Detect which cell encompasses the target text, then output its [X, Y] center coordinate. 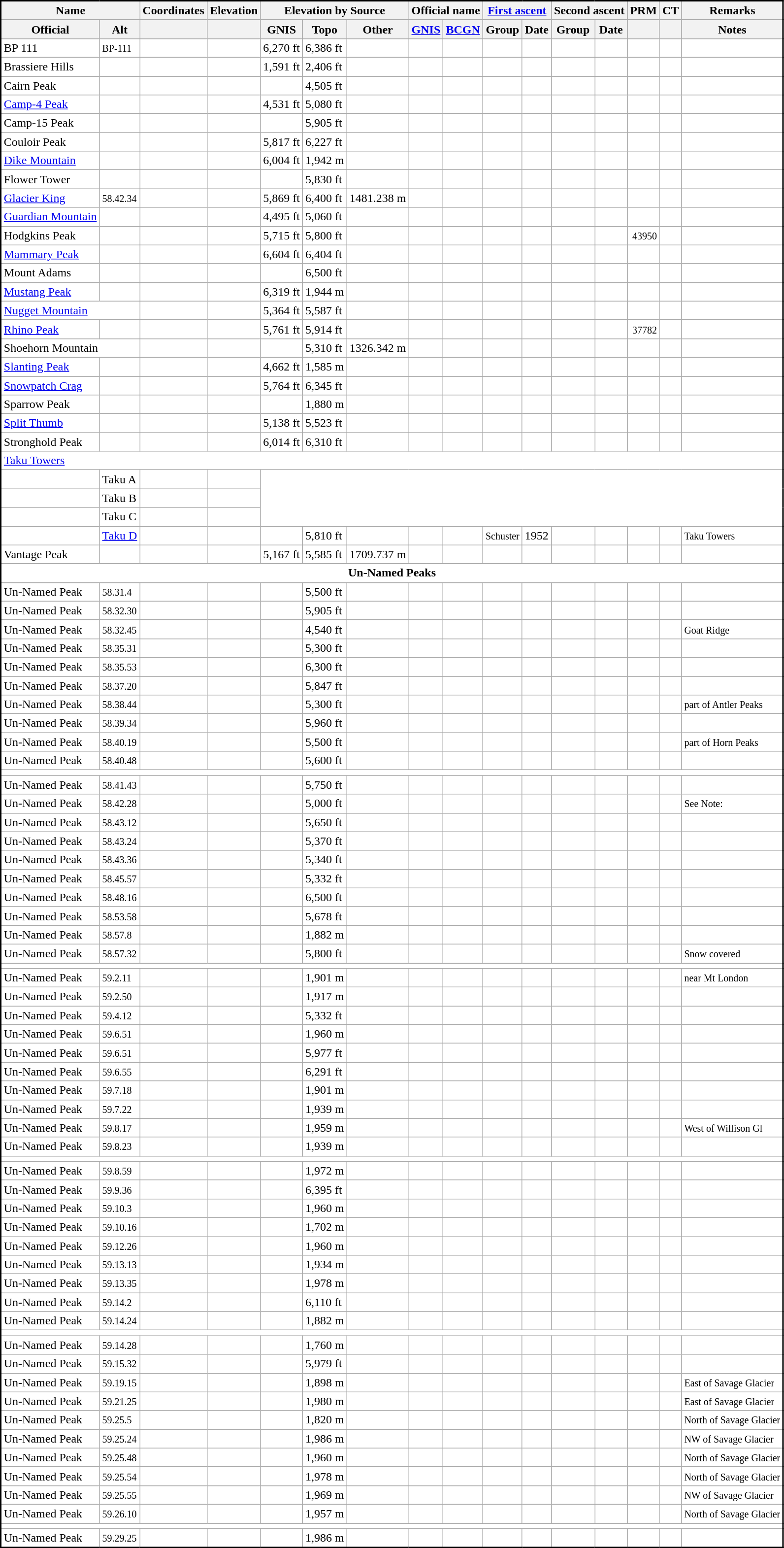
5,810 ft [325, 536]
Rhino Peak [50, 329]
59.8.23 [120, 1146]
4,531 ft [282, 104]
1,585 m [325, 367]
BP-111 [120, 48]
58.41.43 [120, 785]
Coordinates [173, 11]
Topo [325, 29]
4,540 ft [325, 629]
5,979 ft [325, 1364]
Guardian Mountain [50, 217]
Brassiere Hills [50, 67]
58.40.19 [120, 742]
58.42.34 [120, 198]
6,014 ft [282, 442]
Mustang Peak [50, 292]
59.9.36 [120, 1189]
58.57.8 [120, 935]
part of Antler Peaks [733, 705]
58.35.31 [120, 648]
Shoehorn Mountain [70, 348]
PRM [644, 11]
1,972 m [325, 1171]
Couloir Peak [50, 142]
58.57.32 [120, 953]
Taku D [120, 536]
59.29.25 [120, 1538]
1,917 m [325, 997]
6,404 ft [325, 254]
5,310 ft [325, 348]
1,820 m [325, 1420]
58.48.16 [120, 897]
59.13.35 [120, 1283]
Goat Ridge [733, 629]
1326.342 m [378, 348]
Camp-15 Peak [50, 123]
59.10.16 [120, 1227]
59.25.24 [120, 1439]
5,977 ft [325, 1053]
58.53.58 [120, 916]
Split Thumb [50, 423]
Slanting Peak [50, 367]
58.43.12 [120, 822]
Vantage Peak [50, 554]
59.7.18 [120, 1090]
58.32.45 [120, 629]
1,702 m [325, 1227]
5,585 ft [325, 554]
5,678 ft [325, 916]
58.42.28 [120, 804]
Elevation [233, 11]
near Mt London [733, 978]
Taku A [120, 479]
6,386 ft [325, 48]
59.26.10 [120, 1514]
Sparrow Peak [50, 404]
59.7.22 [120, 1109]
West of Willison Gl [733, 1128]
Snow covered [733, 953]
58.39.34 [120, 723]
6,110 ft [325, 1302]
59.21.25 [120, 1401]
Official name [446, 11]
5,340 ft [325, 860]
4,662 ft [282, 367]
5,167 ft [282, 554]
Schuster [502, 536]
59.14.28 [120, 1345]
5,600 ft [325, 761]
59.8.17 [120, 1128]
6,319 ft [282, 292]
6,310 ft [325, 442]
Alt [120, 29]
58.43.24 [120, 841]
59.8.59 [120, 1171]
Glacier King [50, 198]
59.14.24 [120, 1321]
5,060 ft [325, 217]
5,715 ft [282, 236]
1,591 ft [282, 67]
1,880 m [325, 404]
1,898 m [325, 1382]
58.45.57 [120, 878]
Mammary Peak [50, 254]
6,227 ft [325, 142]
59.4.12 [120, 1015]
43950 [644, 236]
6,270 ft [282, 48]
Flower Tower [50, 179]
Name [70, 11]
Other [378, 29]
4,505 ft [325, 85]
5,914 ft [325, 329]
BP 111 [50, 48]
6,395 ft [325, 1189]
1481.238 m [378, 198]
1,959 m [325, 1128]
6,400 ft [325, 198]
Elevation by Source [335, 11]
59.19.15 [120, 1382]
58.35.53 [120, 667]
59.14.2 [120, 1302]
Cairn Peak [50, 85]
Nugget Mountain [70, 310]
Hodgkins Peak [50, 236]
6,291 ft [325, 1072]
5,761 ft [282, 329]
Camp-4 Peak [50, 104]
1,957 m [325, 1514]
59.25.54 [120, 1476]
5,750 ft [325, 785]
5,817 ft [282, 142]
5,138 ft [282, 423]
First ascent [517, 11]
See Note: [733, 804]
1,944 m [325, 292]
58.38.44 [120, 705]
59.15.32 [120, 1364]
1709.737 m [378, 554]
59.25.48 [120, 1457]
5,960 ft [325, 723]
Taku C [120, 517]
59.25.5 [120, 1420]
2,406 ft [325, 67]
part of Horn Peaks [733, 742]
59.13.13 [120, 1265]
Notes [733, 29]
59.12.26 [120, 1246]
59.6.55 [120, 1072]
1,969 m [325, 1495]
Un-Named Peaks [392, 573]
6,345 ft [325, 386]
6,004 ft [282, 161]
5,370 ft [325, 841]
5,650 ft [325, 822]
4,495 ft [282, 217]
1952 [537, 536]
37782 [644, 329]
59.10.3 [120, 1208]
5,523 ft [325, 423]
5,080 ft [325, 104]
1,980 m [325, 1401]
58.43.36 [120, 860]
58.37.20 [120, 685]
6,300 ft [325, 667]
1,760 m [325, 1345]
1,934 m [325, 1265]
58.40.48 [120, 761]
5,764 ft [282, 386]
58.31.4 [120, 592]
5,000 ft [325, 804]
Official [50, 29]
5,587 ft [325, 310]
59.25.55 [120, 1495]
Stronghold Peak [50, 442]
59.2.50 [120, 997]
Taku B [120, 498]
58.32.30 [120, 610]
BCGN [463, 29]
CT [670, 11]
59.2.11 [120, 978]
Remarks [733, 11]
Dike Mountain [50, 161]
Second ascent [589, 11]
5,869 ft [282, 198]
5,847 ft [325, 685]
6,604 ft [282, 254]
1,942 m [325, 161]
Snowpatch Crag [50, 386]
5,830 ft [325, 179]
Mount Adams [50, 273]
5,364 ft [282, 310]
